Search for the cell housing the specified text and yield its [x, y] center coordinate. 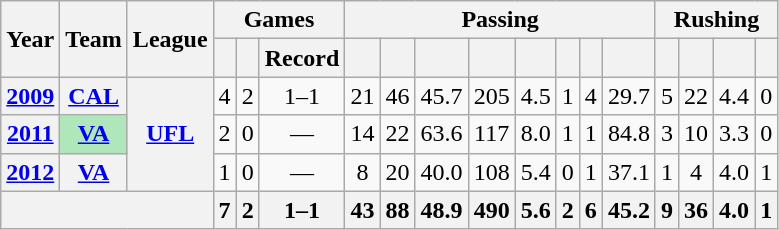
Team [94, 39]
8 [362, 172]
36 [696, 210]
Rushing [716, 20]
5 [666, 96]
9 [666, 210]
5.4 [536, 172]
29.7 [628, 96]
40.0 [442, 172]
21 [362, 96]
46 [398, 96]
UFL [170, 134]
43 [362, 210]
205 [492, 96]
84.8 [628, 134]
45.7 [442, 96]
14 [362, 134]
League [170, 39]
4.5 [536, 96]
2011 [30, 134]
490 [492, 210]
6 [590, 210]
Year [30, 39]
8.0 [536, 134]
7 [224, 210]
63.6 [442, 134]
Passing [500, 20]
CAL [94, 96]
117 [492, 134]
3 [666, 134]
5.6 [536, 210]
10 [696, 134]
108 [492, 172]
3.3 [734, 134]
88 [398, 210]
2009 [30, 96]
45.2 [628, 210]
Games [279, 20]
48.9 [442, 210]
37.1 [628, 172]
20 [398, 172]
4.4 [734, 96]
Record [302, 58]
2012 [30, 172]
